Output the [X, Y] coordinate of the center of the cell containing the given text.  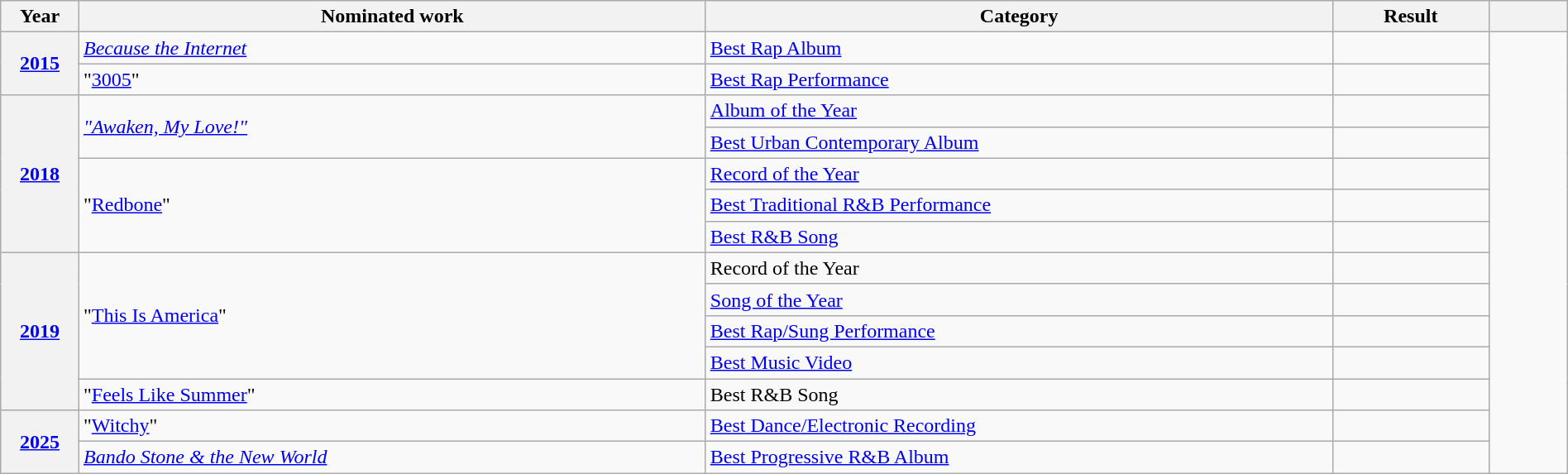
"3005" [392, 79]
Best Urban Contemporary Album [1019, 142]
Best Rap Performance [1019, 79]
Because the Internet [392, 48]
Year [40, 17]
"Witchy" [392, 426]
Nominated work [392, 17]
Best Music Video [1019, 362]
Best Dance/Electronic Recording [1019, 426]
Album of the Year [1019, 111]
Best Traditional R&B Performance [1019, 205]
2018 [40, 174]
"Redbone" [392, 205]
"Feels Like Summer" [392, 395]
Best Rap/Sung Performance [1019, 331]
2019 [40, 331]
Song of the Year [1019, 299]
Best Rap Album [1019, 48]
"This Is America" [392, 315]
Bando Stone & the New World [392, 457]
Result [1411, 17]
"Awaken, My Love!" [392, 127]
2015 [40, 64]
2025 [40, 442]
Best Progressive R&B Album [1019, 457]
Category [1019, 17]
